Determine the [X, Y] coordinate at the center of the cell enclosing the given text.  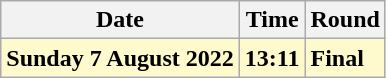
Time [272, 20]
Final [345, 58]
Round [345, 20]
Date [120, 20]
13:11 [272, 58]
Sunday 7 August 2022 [120, 58]
